Find where the given text appears and provide that cell's center as (x, y) coordinate. 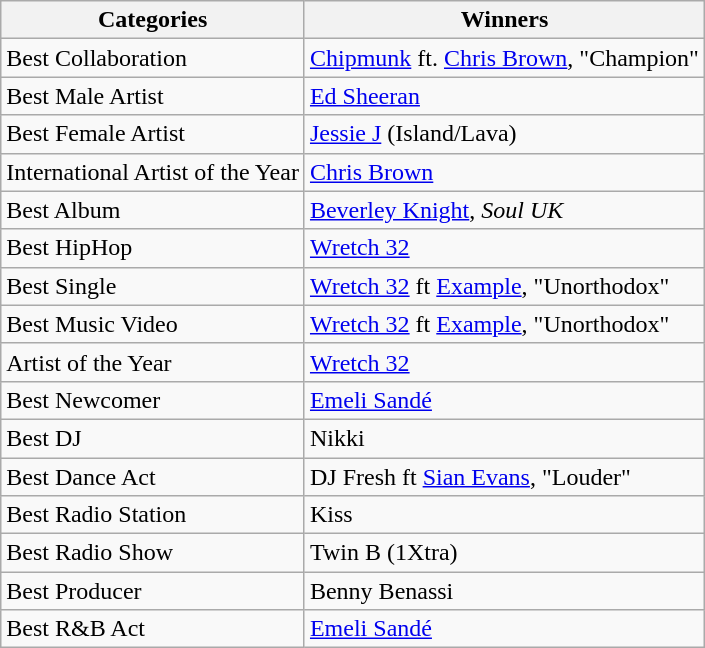
Jessie J (Island/Lava) (504, 134)
Twin B (1Xtra) (504, 553)
Best Collaboration (153, 58)
Best Single (153, 286)
Ed Sheeran (504, 96)
Chris Brown (504, 172)
Best Newcomer (153, 400)
Benny Benassi (504, 591)
Winners (504, 20)
Artist of the Year (153, 362)
Best Radio Show (153, 553)
Best R&B Act (153, 629)
International Artist of the Year (153, 172)
Best Male Artist (153, 96)
Best Music Video (153, 324)
Best Dance Act (153, 477)
Best HipHop (153, 248)
Best Female Artist (153, 134)
Best Album (153, 210)
Chipmunk ft. Chris Brown, "Champion" (504, 58)
Kiss (504, 515)
Beverley Knight, Soul UK (504, 210)
DJ Fresh ft Sian Evans, "Louder" (504, 477)
Categories (153, 20)
Best DJ (153, 438)
Best Radio Station (153, 515)
Nikki (504, 438)
Best Producer (153, 591)
